Capture the cell that displays the provided text and extract its (X, Y) central coordinate. 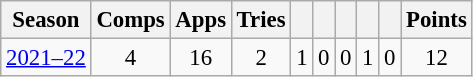
4 (130, 58)
2 (261, 58)
2021–22 (46, 58)
Comps (130, 20)
Apps (200, 20)
Points (436, 20)
16 (200, 58)
Season (46, 20)
Tries (261, 20)
12 (436, 58)
